Extract the (x, y) coordinate from the center of the cell holding the provided text.  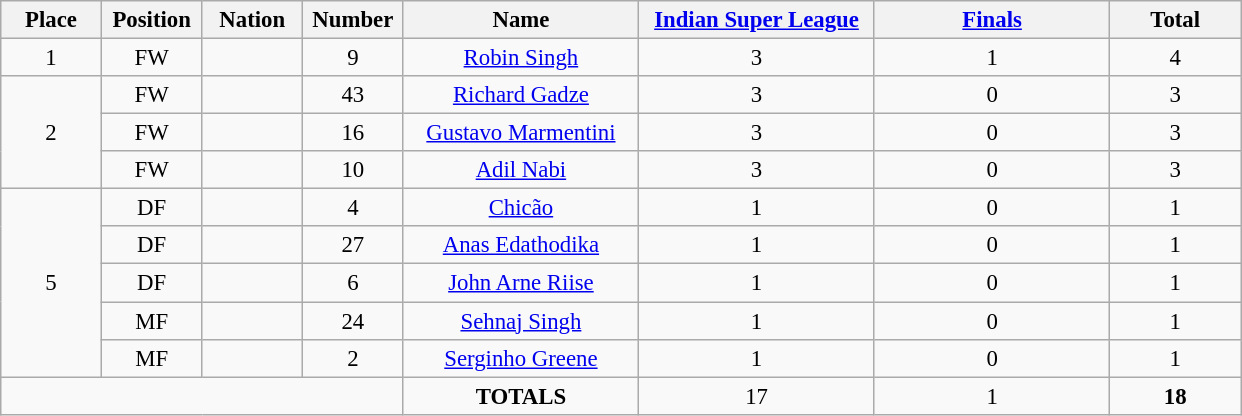
Indian Super League (757, 20)
Adil Nabi (521, 170)
Place (52, 20)
27 (354, 245)
Number (354, 20)
10 (354, 170)
Gustavo Marmentini (521, 133)
Richard Gadze (521, 95)
24 (354, 321)
6 (354, 283)
Nation (252, 20)
Anas Edathodika (521, 245)
Robin Singh (521, 58)
Position (152, 20)
16 (354, 133)
Serginho Greene (521, 358)
Finals (992, 20)
17 (757, 396)
TOTALS (521, 396)
9 (354, 58)
Sehnaj Singh (521, 321)
Name (521, 20)
18 (1176, 396)
Total (1176, 20)
John Arne Riise (521, 283)
5 (52, 283)
Chicão (521, 208)
43 (354, 95)
